Search for the cell housing the specified text and yield its [X, Y] center coordinate. 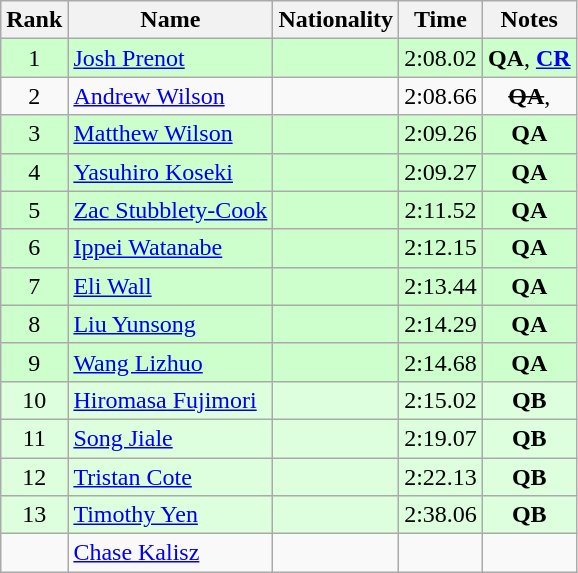
Rank [34, 20]
Wang Lizhuo [170, 362]
Yasuhiro Koseki [170, 172]
2:22.13 [441, 477]
QA, CR [529, 58]
4 [34, 172]
2 [34, 96]
12 [34, 477]
Liu Yunsong [170, 324]
2:11.52 [441, 210]
Song Jiale [170, 438]
Name [170, 20]
2:14.68 [441, 362]
2:38.06 [441, 515]
Time [441, 20]
Josh Prenot [170, 58]
Eli Wall [170, 286]
QA, [529, 96]
Chase Kalisz [170, 553]
5 [34, 210]
Timothy Yen [170, 515]
2:09.27 [441, 172]
2:13.44 [441, 286]
2:09.26 [441, 134]
Zac Stubblety-Cook [170, 210]
2:08.66 [441, 96]
2:19.07 [441, 438]
10 [34, 400]
2:12.15 [441, 248]
8 [34, 324]
2:14.29 [441, 324]
6 [34, 248]
11 [34, 438]
Nationality [336, 20]
Notes [529, 20]
Matthew Wilson [170, 134]
Ippei Watanabe [170, 248]
13 [34, 515]
3 [34, 134]
2:15.02 [441, 400]
1 [34, 58]
Hiromasa Fujimori [170, 400]
Andrew Wilson [170, 96]
Tristan Cote [170, 477]
7 [34, 286]
9 [34, 362]
2:08.02 [441, 58]
